Return the [x, y] coordinate for the center point of the cell that contains the specified text.  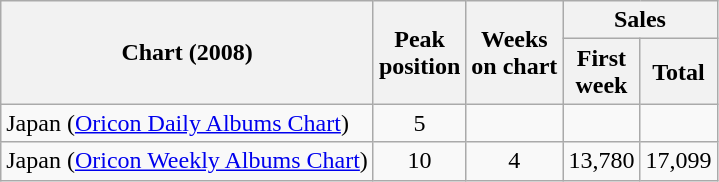
Total [678, 72]
5 [419, 123]
10 [419, 161]
Peakposition [419, 52]
Chart (2008) [188, 52]
Sales [640, 20]
Weekson chart [514, 52]
Firstweek [602, 72]
17,099 [678, 161]
4 [514, 161]
13,780 [602, 161]
Japan (Oricon Weekly Albums Chart) [188, 161]
Japan (Oricon Daily Albums Chart) [188, 123]
